Output the [x, y] coordinate of the center of the cell containing the given text.  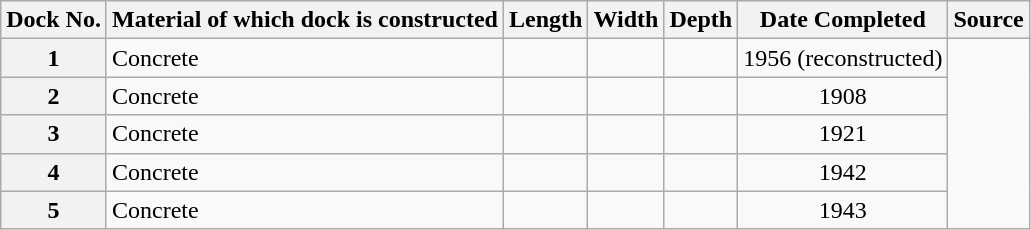
1956 (reconstructed) [843, 58]
Length [546, 20]
1908 [843, 96]
1942 [843, 172]
1921 [843, 134]
Dock No. [54, 20]
5 [54, 210]
Depth [701, 20]
3 [54, 134]
4 [54, 172]
2 [54, 96]
Width [626, 20]
1 [54, 58]
Source [988, 20]
Date Completed [843, 20]
1943 [843, 210]
Material of which dock is constructed [304, 20]
